Output the [X, Y] coordinate of the center of the cell containing the given text.  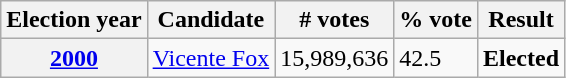
% vote [436, 20]
15,989,636 [334, 58]
Candidate [211, 20]
42.5 [436, 58]
Result [520, 20]
Elected [520, 58]
Election year [74, 20]
Vicente Fox [211, 58]
# votes [334, 20]
2000 [74, 58]
